For the text-containing cell, return its midpoint in [x, y] coordinate format. 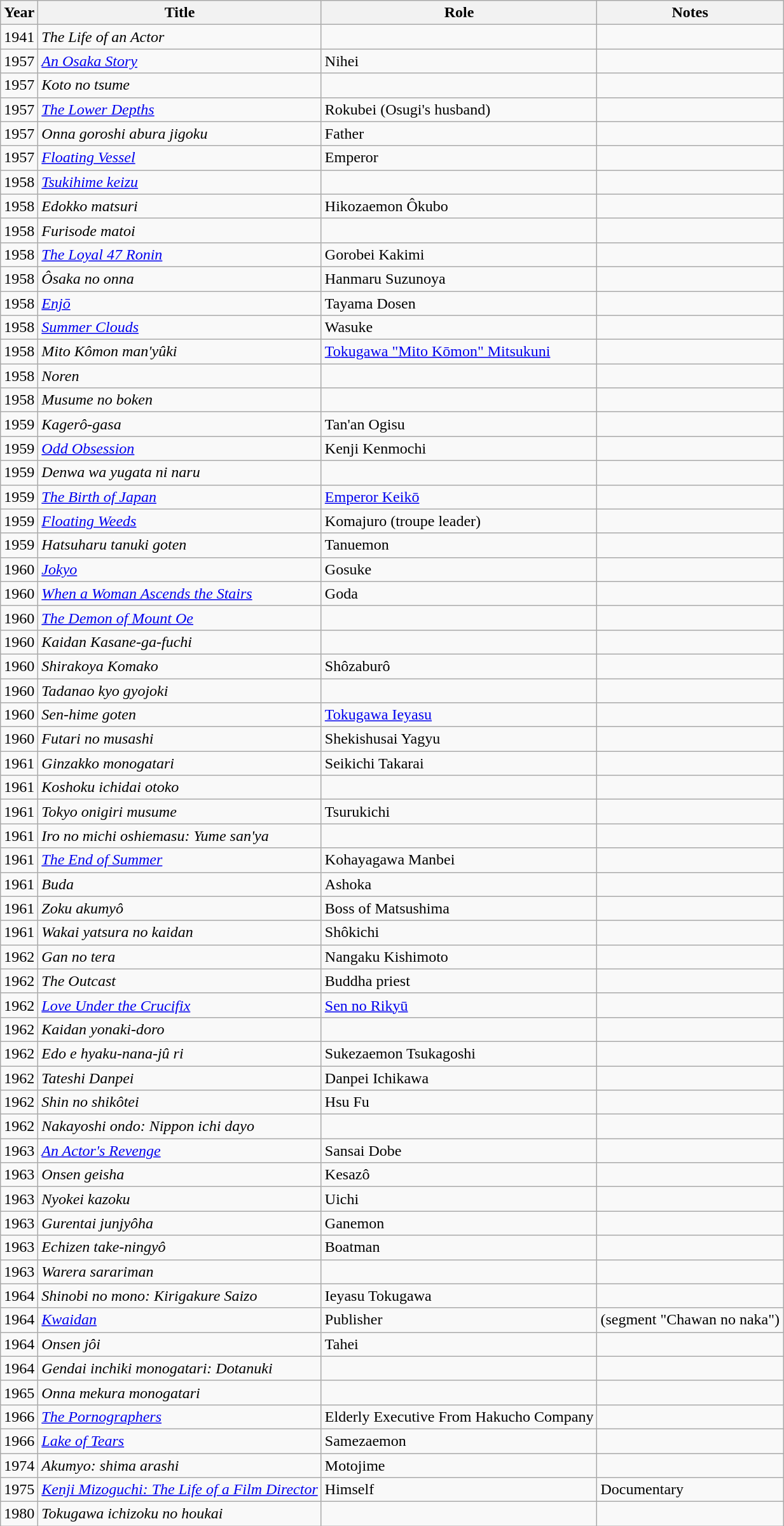
Ôsaka no onna [179, 279]
Kenji Mizoguchi: The Life of a Film Director [179, 1490]
Title [179, 13]
Tahei [459, 1344]
Onsen jôi [179, 1344]
Komajuro (troupe leader) [459, 521]
Tayama Dosen [459, 303]
Tadanao kyo gyojoki [179, 690]
Shôkichi [459, 933]
Onna mekura monogatari [179, 1392]
An Osaka Story [179, 61]
Hanmaru Suzunoya [459, 279]
Shin no shikôtei [179, 1102]
Emperor [459, 158]
Shirakoya Komako [179, 666]
Ieyasu Tokugawa [459, 1296]
Tsurukichi [459, 812]
Lake of Tears [179, 1441]
Nakayoshi ondo: Nippon ichi dayo [179, 1127]
An Actor's Revenge [179, 1151]
Kesazô [459, 1175]
Gosuke [459, 569]
Father [459, 134]
Publisher [459, 1320]
The Birth of Japan [179, 497]
Wakai yatsura no kaidan [179, 933]
Warera sarariman [179, 1272]
The Demon of Mount Oe [179, 618]
The Life of an Actor [179, 37]
Notes [691, 13]
Nihei [459, 61]
Tokugawa ichizoku no houkai [179, 1514]
Elderly Executive From Hakucho Company [459, 1417]
Wasuke [459, 328]
Onsen geisha [179, 1175]
(segment "Chawan no naka") [691, 1320]
Shôzaburô [459, 666]
Musume no boken [179, 400]
Tateshi Danpei [179, 1078]
Nyokei kazoku [179, 1199]
Mito Kômon man'yûki [179, 352]
1975 [19, 1490]
Gorobei Kakimi [459, 254]
Shinobi no mono: Kirigakure Saizo [179, 1296]
Tan'an Ogisu [459, 424]
Ginzakko monogatari [179, 763]
Iro no michi oshiemasu: Yume san'ya [179, 836]
Hikozaemon Ôkubo [459, 206]
When a Woman Ascends the Stairs [179, 593]
Samezaemon [459, 1441]
Kaidan yonaki-doro [179, 1029]
Denwa wa yugata ni naru [179, 473]
The Lower Depths [179, 109]
Himself [459, 1490]
The Pornographers [179, 1417]
Echizen take-ningyô [179, 1247]
Tanuemon [459, 545]
Furisode matoi [179, 230]
Koto no tsume [179, 85]
Edokko matsuri [179, 206]
Tsukihime keizu [179, 182]
1965 [19, 1392]
Futari no musashi [179, 739]
Kaidan Kasane-ga-fuchi [179, 642]
Gurentai junjyôha [179, 1223]
1974 [19, 1465]
Danpei Ichikawa [459, 1078]
Boss of Matsushima [459, 908]
Hsu Fu [459, 1102]
Buda [179, 884]
Shekishusai Yagyu [459, 739]
Gan no tera [179, 957]
Hatsuharu tanuki goten [179, 545]
Goda [459, 593]
Boatman [459, 1247]
Motojime [459, 1465]
Tokugawa "Mito Kōmon" Mitsukuni [459, 352]
Koshoku ichidai otoko [179, 787]
Zoku akumyô [179, 908]
Ganemon [459, 1223]
Noren [179, 376]
Nangaku Kishimoto [459, 957]
The Loyal 47 Ronin [179, 254]
Kenji Kenmochi [459, 448]
Seikichi Takarai [459, 763]
The Outcast [179, 981]
Odd Obsession [179, 448]
Kwaidan [179, 1320]
Akumyo: shima arashi [179, 1465]
Edo e hyaku-nana-jû ri [179, 1053]
The End of Summer [179, 860]
Sen-hime goten [179, 715]
Tokugawa Ieyasu [459, 715]
Ashoka [459, 884]
Rokubei (Osugi's husband) [459, 109]
Love Under the Crucifix [179, 1005]
Sukezaemon Tsukagoshi [459, 1053]
Kohayagawa Manbei [459, 860]
Jokyo [179, 569]
Summer Clouds [179, 328]
Sansai Dobe [459, 1151]
Buddha priest [459, 981]
Uichi [459, 1199]
Floating Weeds [179, 521]
1980 [19, 1514]
Gendai inchiki monogatari: Dotanuki [179, 1368]
Kagerô-gasa [179, 424]
Onna goroshi abura jigoku [179, 134]
Sen no Rikyū [459, 1005]
Documentary [691, 1490]
Enjō [179, 303]
Floating Vessel [179, 158]
Emperor Keikō [459, 497]
1941 [19, 37]
Tokyo onigiri musume [179, 812]
Role [459, 13]
Year [19, 13]
